Search for the cell housing the specified text and yield its [x, y] center coordinate. 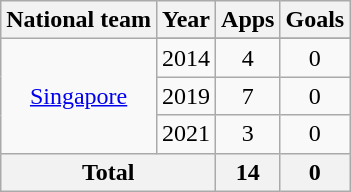
Apps [248, 20]
2021 [186, 134]
Year [186, 20]
3 [248, 134]
National team [79, 20]
7 [248, 96]
4 [248, 58]
Total [108, 172]
Singapore [79, 96]
14 [248, 172]
2014 [186, 58]
2019 [186, 96]
Goals [315, 20]
